Detect which cell encompasses the target text, then output its [X, Y] center coordinate. 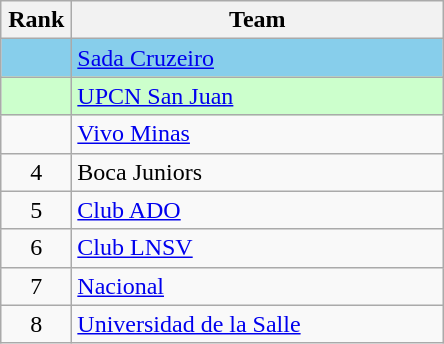
5 [36, 210]
Universidad de la Salle [258, 324]
Club LNSV [258, 248]
Sada Cruzeiro [258, 58]
Rank [36, 20]
Team [258, 20]
6 [36, 248]
UPCN San Juan [258, 96]
4 [36, 172]
Boca Juniors [258, 172]
Nacional [258, 286]
Vivo Minas [258, 134]
8 [36, 324]
7 [36, 286]
Club ADO [258, 210]
